Return [x, y] of the center of cell containing provided text 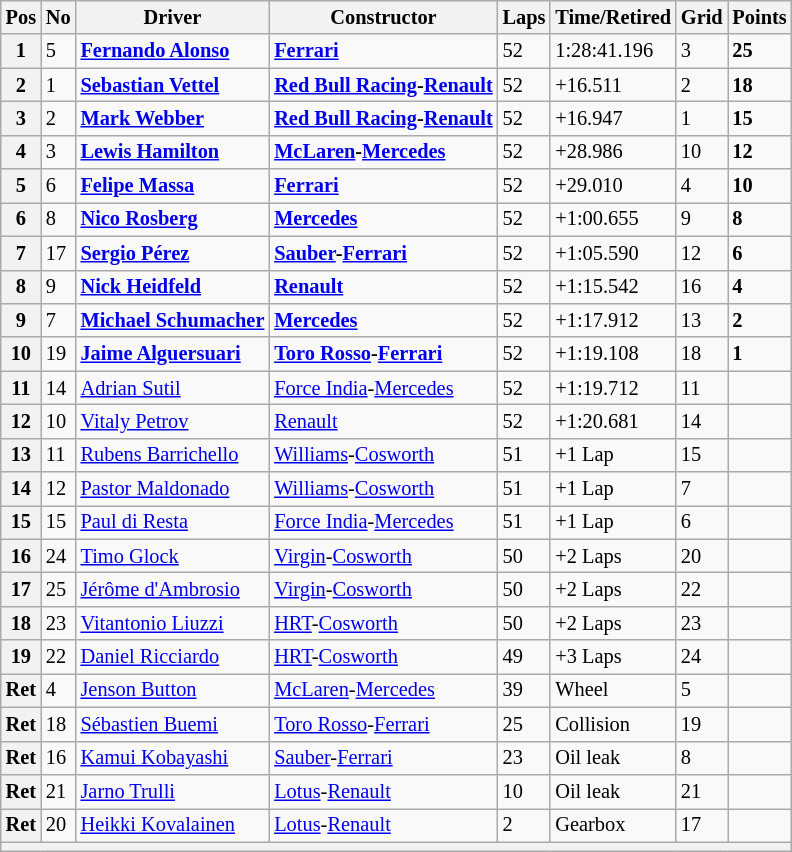
Michael Schumacher [173, 320]
Felipe Massa [173, 186]
Adrian Sutil [173, 388]
Nick Heidfeld [173, 287]
Driver [173, 17]
Vitaly Petrov [173, 421]
+1:17.912 [613, 320]
Daniel Ricciardo [173, 657]
1:28:41.196 [613, 51]
Lewis Hamilton [173, 152]
49 [524, 657]
Sebastian Vettel [173, 85]
Heikki Kovalainen [173, 825]
Mark Webber [173, 118]
Jarno Trulli [173, 791]
39 [524, 690]
+29.010 [613, 186]
+1:15.542 [613, 287]
+3 Laps [613, 657]
Pos [21, 17]
+16.947 [613, 118]
Pastor Maldonado [173, 489]
+16.511 [613, 85]
Timo Glock [173, 556]
Sébastien Buemi [173, 724]
+28.986 [613, 152]
Nico Rosberg [173, 219]
Fernando Alonso [173, 51]
+1:19.108 [613, 354]
Jaime Alguersuari [173, 354]
Rubens Barrichello [173, 455]
Grid [702, 17]
+1:20.681 [613, 421]
Jenson Button [173, 690]
No [58, 17]
Collision [613, 724]
Kamui Kobayashi [173, 758]
Time/Retired [613, 17]
Vitantonio Liuzzi [173, 623]
+1:05.590 [613, 253]
Jérôme d'Ambrosio [173, 589]
Paul di Resta [173, 522]
Sergio Pérez [173, 253]
Laps [524, 17]
Constructor [383, 17]
+1:19.712 [613, 388]
Points [760, 17]
Wheel [613, 690]
+1:00.655 [613, 219]
Gearbox [613, 825]
